Detect which cell encompasses the target text, then output its [x, y] center coordinate. 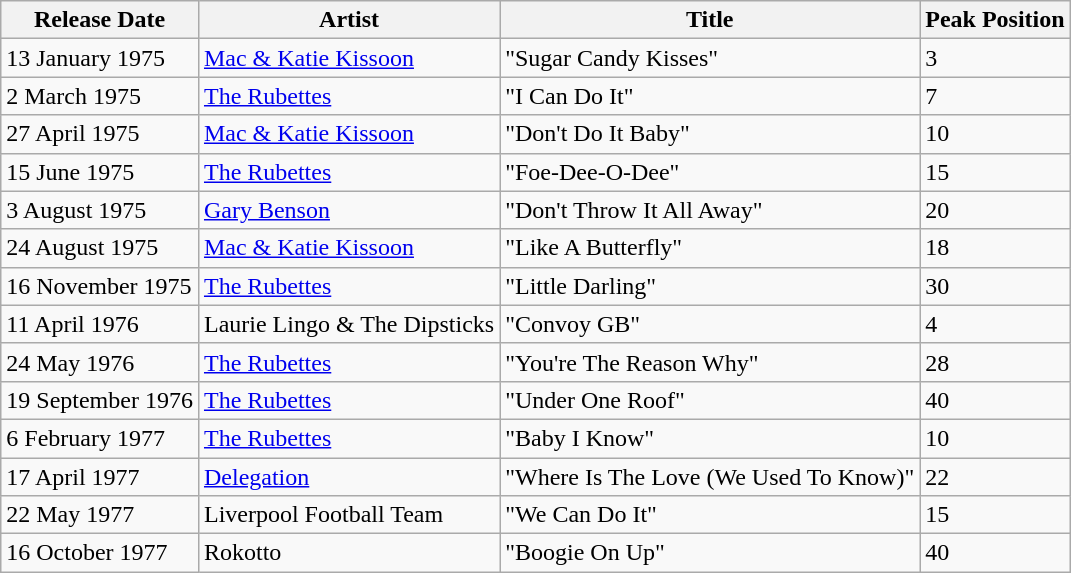
"Don't Do It Baby" [710, 134]
3 [995, 58]
Peak Position [995, 20]
"Baby I Know" [710, 438]
22 May 1977 [100, 515]
13 January 1975 [100, 58]
Delegation [348, 477]
"Convoy GB" [710, 324]
27 April 1975 [100, 134]
16 October 1977 [100, 553]
4 [995, 324]
"I Can Do It" [710, 96]
Artist [348, 20]
20 [995, 210]
"Sugar Candy Kisses" [710, 58]
"Where Is The Love (We Used To Know)" [710, 477]
Release Date [100, 20]
6 February 1977 [100, 438]
"Under One Roof" [710, 400]
"You're The Reason Why" [710, 362]
24 May 1976 [100, 362]
28 [995, 362]
15 June 1975 [100, 172]
16 November 1975 [100, 286]
30 [995, 286]
Title [710, 20]
11 April 1976 [100, 324]
24 August 1975 [100, 248]
"Don't Throw It All Away" [710, 210]
"Foe-Dee-O-Dee" [710, 172]
"Like A Butterfly" [710, 248]
Laurie Lingo & The Dipsticks [348, 324]
3 August 1975 [100, 210]
19 September 1976 [100, 400]
"Little Darling" [710, 286]
18 [995, 248]
7 [995, 96]
22 [995, 477]
Gary Benson [348, 210]
Liverpool Football Team [348, 515]
17 April 1977 [100, 477]
"Boogie On Up" [710, 553]
"We Can Do It" [710, 515]
Rokotto [348, 553]
2 March 1975 [100, 96]
